Search for the cell housing the specified text and yield its [X, Y] center coordinate. 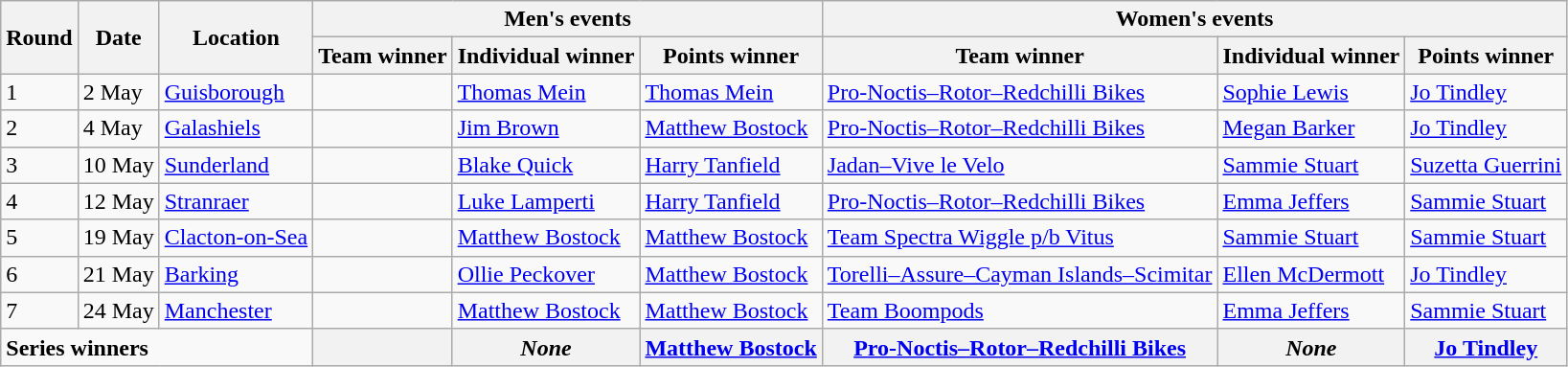
5 [39, 238]
6 [39, 274]
7 [39, 310]
Suzetta Guerrini [1487, 165]
Galashiels [236, 128]
2 [39, 128]
4 [39, 201]
Guisborough [236, 92]
Megan Barker [1311, 128]
Team Boompods [1019, 310]
Sophie Lewis [1311, 92]
19 May [119, 238]
Date [119, 37]
1 [39, 92]
Clacton-on-Sea [236, 238]
Barking [236, 274]
Women's events [1193, 19]
Ellen McDermott [1311, 274]
Blake Quick [546, 165]
Ollie Peckover [546, 274]
Stranraer [236, 201]
Location [236, 37]
24 May [119, 310]
10 May [119, 165]
12 May [119, 201]
Round [39, 37]
Team Spectra Wiggle p/b Vitus [1019, 238]
4 May [119, 128]
Men's events [568, 19]
Manchester [236, 310]
Jim Brown [546, 128]
Torelli–Assure–Cayman Islands–Scimitar [1019, 274]
21 May [119, 274]
Sunderland [236, 165]
2 May [119, 92]
Jadan–Vive le Velo [1019, 165]
Series winners [157, 347]
Luke Lamperti [546, 201]
3 [39, 165]
